Detect which cell encompasses the target text, then output its (X, Y) center coordinate. 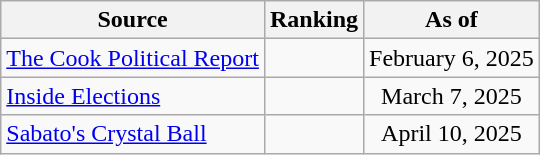
March 7, 2025 (452, 96)
Sabato's Crystal Ball (133, 134)
February 6, 2025 (452, 58)
Inside Elections (133, 96)
Ranking (314, 20)
As of (452, 20)
Source (133, 20)
April 10, 2025 (452, 134)
The Cook Political Report (133, 58)
